Scan for the cell matching the given text and deliver its [x, y] coordinate at center. 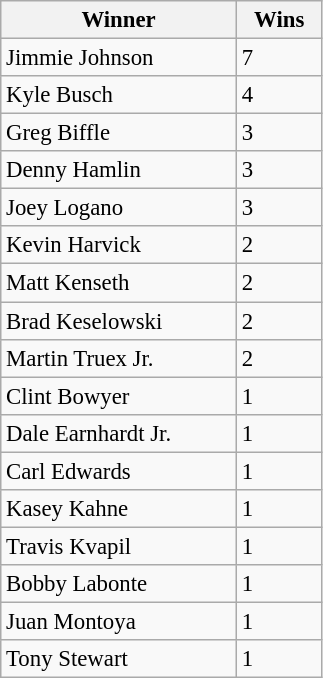
7 [279, 58]
Winner [119, 20]
Matt Kenseth [119, 283]
Joey Logano [119, 208]
Kevin Harvick [119, 245]
Jimmie Johnson [119, 58]
Tony Stewart [119, 659]
Wins [279, 20]
Brad Keselowski [119, 321]
Kyle Busch [119, 95]
Dale Earnhardt Jr. [119, 433]
Juan Montoya [119, 621]
Kasey Kahne [119, 509]
Martin Truex Jr. [119, 358]
Carl Edwards [119, 471]
Travis Kvapil [119, 546]
Denny Hamlin [119, 170]
Bobby Labonte [119, 584]
4 [279, 95]
Clint Bowyer [119, 396]
Greg Biffle [119, 133]
